Provide the (x, y) coordinate of the cell's center where the given text is located.  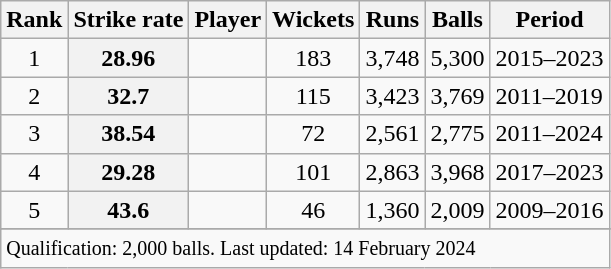
Rank (34, 20)
3,423 (392, 96)
Wickets (314, 20)
29.28 (128, 172)
32.7 (128, 96)
Player (228, 20)
4 (34, 172)
5 (34, 210)
Balls (458, 20)
2009–2016 (550, 210)
38.54 (128, 134)
43.6 (128, 210)
1,360 (392, 210)
5,300 (458, 58)
2011–2024 (550, 134)
3,769 (458, 96)
2,863 (392, 172)
72 (314, 134)
Runs (392, 20)
183 (314, 58)
3,748 (392, 58)
1 (34, 58)
2,775 (458, 134)
2011–2019 (550, 96)
46 (314, 210)
Strike rate (128, 20)
3 (34, 134)
Period (550, 20)
Qualification: 2,000 balls. Last updated: 14 February 2024 (305, 248)
28.96 (128, 58)
101 (314, 172)
3,968 (458, 172)
2 (34, 96)
2,561 (392, 134)
2017–2023 (550, 172)
115 (314, 96)
2015–2023 (550, 58)
2,009 (458, 210)
